Determine the (X, Y) coordinate at the center of the cell enclosing the given text.  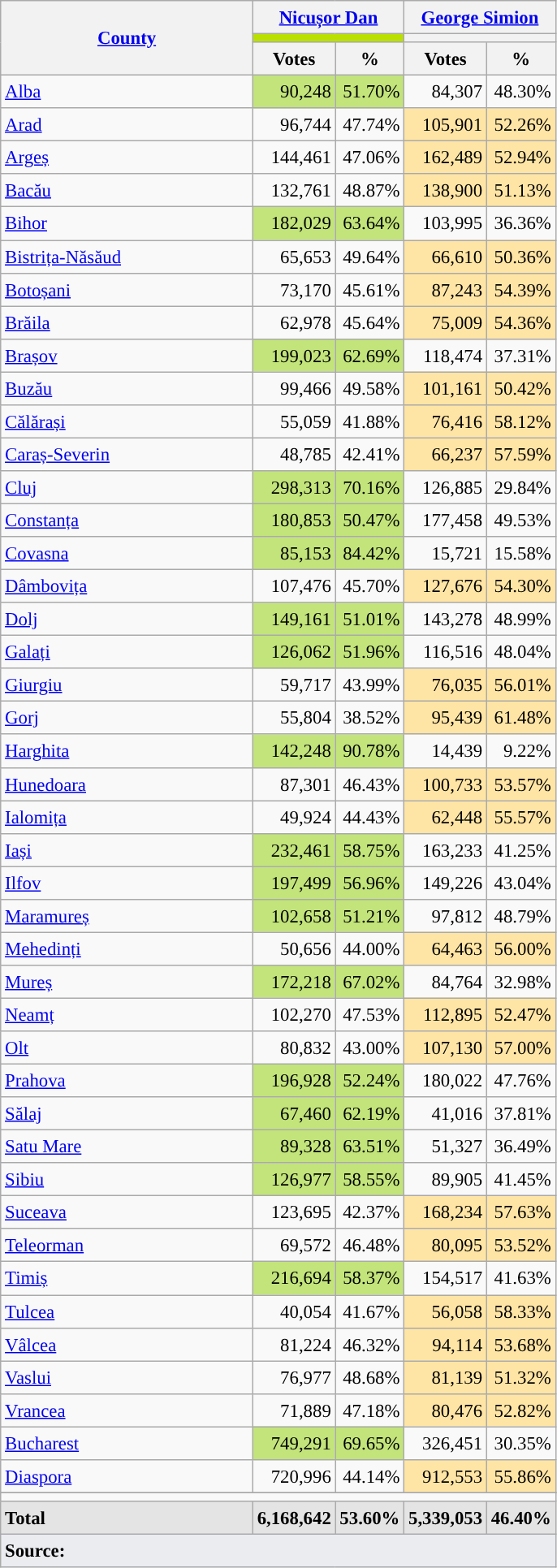
Harghita (127, 752)
51.96% (370, 653)
182,029 (294, 224)
56,058 (446, 1312)
55.57% (521, 817)
94,114 (446, 1345)
54.30% (521, 586)
Source: (278, 1551)
37.31% (521, 356)
52.47% (521, 1015)
51,327 (446, 1147)
102,270 (294, 1015)
56.01% (521, 685)
149,226 (446, 883)
41.45% (521, 1179)
61.48% (521, 718)
Bacău (127, 190)
Olt (127, 1047)
48.79% (521, 916)
Sibiu (127, 1179)
127,676 (446, 586)
71,889 (294, 1410)
49.58% (370, 388)
99,466 (294, 388)
42.37% (370, 1213)
50,656 (294, 948)
55,804 (294, 718)
5,339,053 (446, 1518)
58.75% (370, 849)
Bistrița-Năsăud (127, 257)
126,885 (446, 487)
30.35% (521, 1444)
58.55% (370, 1179)
149,161 (294, 619)
64,463 (446, 948)
Maramureș (127, 916)
Giurgiu (127, 685)
Argeș (127, 158)
96,744 (294, 125)
65,653 (294, 257)
53.60% (370, 1518)
73,170 (294, 289)
84,307 (446, 93)
51.21% (370, 916)
Timiș (127, 1278)
105,901 (446, 125)
Botoșani (127, 289)
172,218 (294, 983)
Suceava (127, 1213)
43.04% (521, 883)
29.84% (521, 487)
Mureș (127, 983)
Galați (127, 653)
41.63% (521, 1278)
66,237 (446, 455)
52.82% (521, 1410)
63.51% (370, 1147)
48.68% (370, 1377)
57.63% (521, 1213)
Bucharest (127, 1444)
Ilfov (127, 883)
55,059 (294, 422)
45.64% (370, 323)
84.42% (370, 554)
107,476 (294, 586)
87,301 (294, 784)
37.81% (521, 1114)
47.74% (370, 125)
75,009 (446, 323)
138,900 (446, 190)
43.99% (370, 685)
Sălaj (127, 1114)
54.39% (521, 289)
69,572 (294, 1246)
168,234 (446, 1213)
57.59% (521, 455)
48.99% (521, 619)
62.19% (370, 1114)
84,764 (446, 983)
90,248 (294, 93)
48.30% (521, 93)
163,233 (446, 849)
101,161 (446, 388)
58.12% (521, 422)
116,516 (446, 653)
162,489 (446, 158)
126,977 (294, 1179)
Tulcea (127, 1312)
70.16% (370, 487)
56.00% (521, 948)
Satu Mare (127, 1147)
232,461 (294, 849)
49.53% (521, 520)
76,035 (446, 685)
Neamț (127, 1015)
52.24% (370, 1082)
48,785 (294, 455)
Cluj (127, 487)
56.96% (370, 883)
48.87% (370, 190)
14,439 (446, 752)
47.76% (521, 1082)
76,977 (294, 1377)
36.49% (521, 1147)
Covasna (127, 554)
67,460 (294, 1114)
53.68% (521, 1345)
49.64% (370, 257)
Brașov (127, 356)
Vaslui (127, 1377)
45.70% (370, 586)
Hunedoara (127, 784)
749,291 (294, 1444)
112,895 (446, 1015)
54.36% (521, 323)
Ialomița (127, 817)
6,168,642 (294, 1518)
57.00% (521, 1047)
58.33% (521, 1312)
51.70% (370, 93)
62.69% (370, 356)
80,832 (294, 1047)
47.06% (370, 158)
George Simion (480, 18)
123,695 (294, 1213)
76,416 (446, 422)
80,095 (446, 1246)
62,978 (294, 323)
Caraș-Severin (127, 455)
47.18% (370, 1410)
50.42% (521, 388)
46.48% (370, 1246)
118,474 (446, 356)
81,139 (446, 1377)
107,130 (446, 1047)
Mehedinți (127, 948)
53.57% (521, 784)
44.43% (370, 817)
52.94% (521, 158)
326,451 (446, 1444)
142,248 (294, 752)
46.43% (370, 784)
80,476 (446, 1410)
Arad (127, 125)
199,023 (294, 356)
Vâlcea (127, 1345)
63.64% (370, 224)
Constanța (127, 520)
32.98% (521, 983)
Teleorman (127, 1246)
Brăila (127, 323)
Diaspora (127, 1476)
42.41% (370, 455)
County (127, 38)
Călărași (127, 422)
143,278 (446, 619)
45.61% (370, 289)
9.22% (521, 752)
90.78% (370, 752)
Nicușor Dan (328, 18)
95,439 (446, 718)
48.04% (521, 653)
102,658 (294, 916)
58.37% (370, 1278)
81,224 (294, 1345)
Dolj (127, 619)
15,721 (446, 554)
47.53% (370, 1015)
Total (127, 1518)
52.26% (521, 125)
89,328 (294, 1147)
50.47% (370, 520)
46.32% (370, 1345)
87,243 (446, 289)
66,610 (446, 257)
53.52% (521, 1246)
51.32% (521, 1377)
216,694 (294, 1278)
51.13% (521, 190)
44.14% (370, 1476)
103,995 (446, 224)
89,905 (446, 1179)
67.02% (370, 983)
180,022 (446, 1082)
38.52% (370, 718)
Buzău (127, 388)
Vrancea (127, 1410)
50.36% (521, 257)
41.67% (370, 1312)
Gorj (127, 718)
144,461 (294, 158)
41.88% (370, 422)
Bihor (127, 224)
912,553 (446, 1476)
Prahova (127, 1082)
51.01% (370, 619)
100,733 (446, 784)
44.00% (370, 948)
15.58% (521, 554)
Dâmbovița (127, 586)
59,717 (294, 685)
132,761 (294, 190)
720,996 (294, 1476)
41,016 (446, 1114)
126,062 (294, 653)
Alba (127, 93)
49,924 (294, 817)
177,458 (446, 520)
55.86% (521, 1476)
62,448 (446, 817)
46.40% (521, 1518)
36.36% (521, 224)
180,853 (294, 520)
196,928 (294, 1082)
41.25% (521, 849)
69.65% (370, 1444)
154,517 (446, 1278)
40,054 (294, 1312)
298,313 (294, 487)
197,499 (294, 883)
Iași (127, 849)
43.00% (370, 1047)
85,153 (294, 554)
97,812 (446, 916)
